For the text-containing cell, return its midpoint in [X, Y] coordinate format. 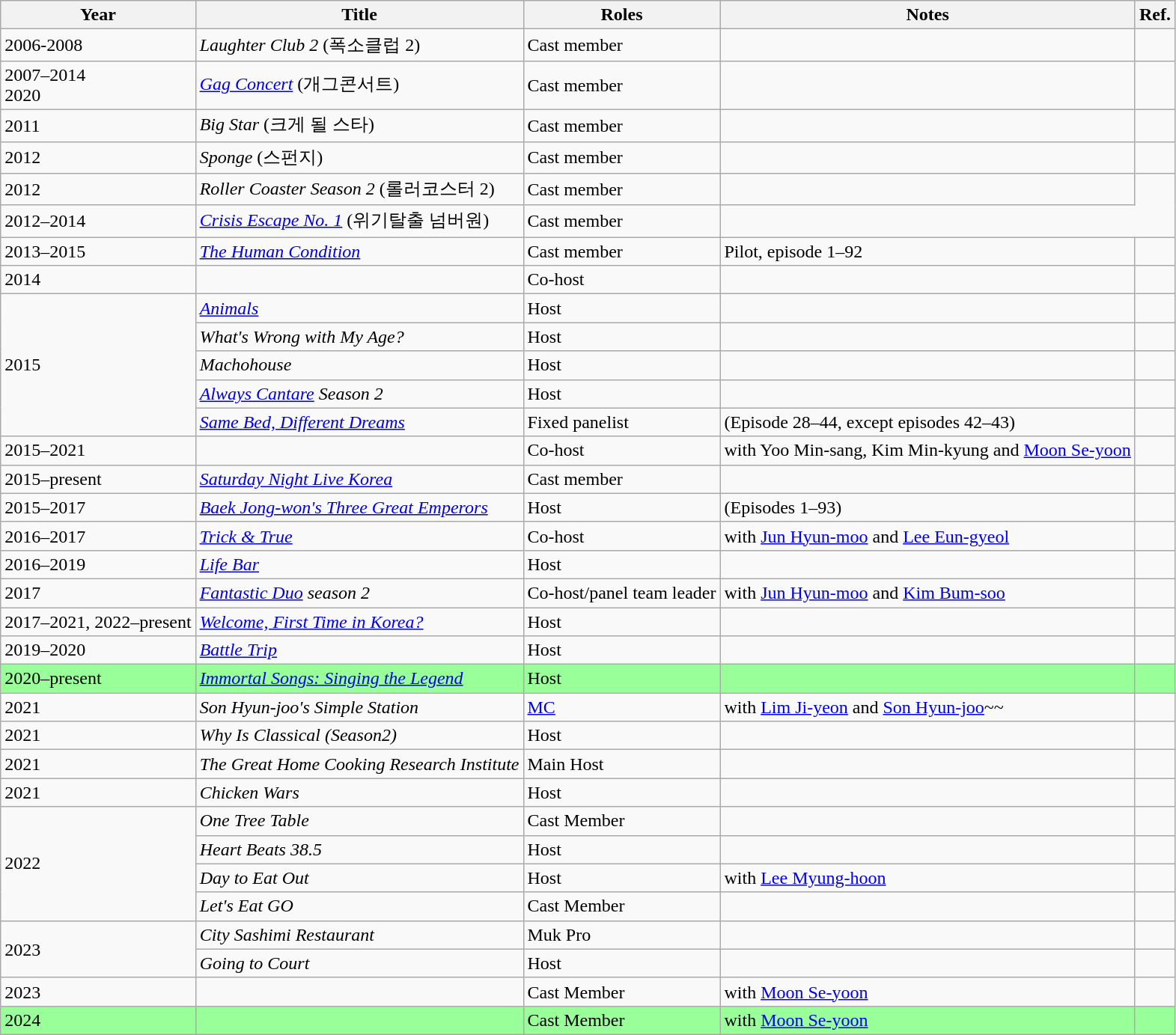
2013–2015 [98, 251]
2007–20142020 [98, 85]
2016–2019 [98, 564]
with Lim Ji-yeon and Son Hyun-joo~~ [927, 707]
MC [621, 707]
Life Bar [359, 564]
Roller Coaster Season 2 (롤러코스터 2) [359, 190]
City Sashimi Restaurant [359, 935]
Son Hyun-joo's Simple Station [359, 707]
The Human Condition [359, 251]
Gag Concert (개그콘서트) [359, 85]
Let's Eat GO [359, 906]
Main Host [621, 764]
Why Is Classical (Season2) [359, 736]
Day to Eat Out [359, 878]
Heart Beats 38.5 [359, 849]
with Yoo Min-sang, Kim Min-kyung and Moon Se-yoon [927, 451]
Big Star (크게 될 스타) [359, 126]
2024 [98, 1020]
Ref. [1154, 15]
Baek Jong-won's Three Great Emperors [359, 507]
2016–2017 [98, 536]
The Great Home Cooking Research Institute [359, 764]
Pilot, episode 1–92 [927, 251]
2015–present [98, 479]
2014 [98, 280]
Sponge (스펀지) [359, 157]
2015–2021 [98, 451]
2017 [98, 593]
2011 [98, 126]
Fantastic Duo season 2 [359, 593]
Saturday Night Live Korea [359, 479]
Immortal Songs: Singing the Legend [359, 679]
with Lee Myung-hoon [927, 878]
What's Wrong with My Age? [359, 337]
2006-2008 [98, 45]
(Episodes 1–93) [927, 507]
Animals [359, 308]
with Jun Hyun-moo and Lee Eun-gyeol [927, 536]
Chicken Wars [359, 793]
Fixed panelist [621, 422]
Co-host/panel team leader [621, 593]
2022 [98, 864]
Trick & True [359, 536]
Always Cantare Season 2 [359, 394]
Muk Pro [621, 935]
2019–2020 [98, 650]
2012–2014 [98, 222]
2017–2021, 2022–present [98, 622]
One Tree Table [359, 821]
Machohouse [359, 365]
Roles [621, 15]
Going to Court [359, 963]
Battle Trip [359, 650]
(Episode 28–44, except episodes 42–43) [927, 422]
2015 [98, 365]
Same Bed, Different Dreams [359, 422]
Title [359, 15]
Welcome, First Time in Korea? [359, 622]
with Jun Hyun-moo and Kim Bum-soo [927, 593]
Notes [927, 15]
Year [98, 15]
2015–2017 [98, 507]
Laughter Club 2 (폭소클럽 2) [359, 45]
2020–present [98, 679]
Crisis Escape No. 1 (위기탈출 넘버원) [359, 222]
